Scan for the cell matching the given text and deliver its [X, Y] coordinate at center. 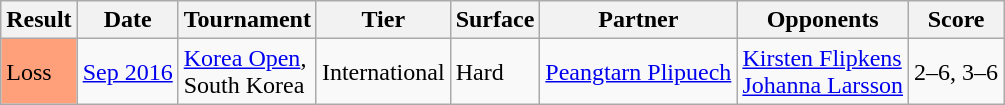
Kirsten Flipkens Johanna Larsson [823, 72]
Result [39, 20]
Hard [495, 72]
Score [956, 20]
Tournament [247, 20]
Tier [383, 20]
International [383, 72]
Partner [638, 20]
Date [128, 20]
Surface [495, 20]
2–6, 3–6 [956, 72]
Opponents [823, 20]
Sep 2016 [128, 72]
Korea Open, South Korea [247, 72]
Loss [39, 72]
Peangtarn Plipuech [638, 72]
